Capture the cell that displays the provided text and extract its [X, Y] central coordinate. 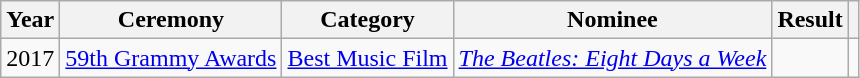
Nominee [612, 20]
2017 [30, 58]
Category [368, 20]
Year [30, 20]
Result [810, 20]
59th Grammy Awards [171, 58]
Best Music Film [368, 58]
Ceremony [171, 20]
The Beatles: Eight Days a Week [612, 58]
